Pinpoint the cell where the given text exists, returning its [X, Y] midpoint coordinate. 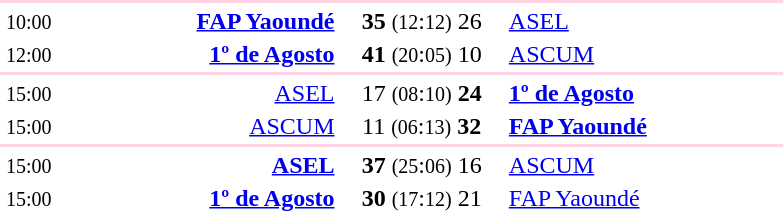
11 (06:13) 32 [422, 126]
37 (25:06) 16 [422, 165]
41 (20:05) 10 [422, 54]
12:00 [28, 54]
10:00 [28, 21]
35 (12:12) 26 [422, 21]
17 (08:10) 24 [422, 93]
